Capture the cell that displays the provided text and extract its [x, y] central coordinate. 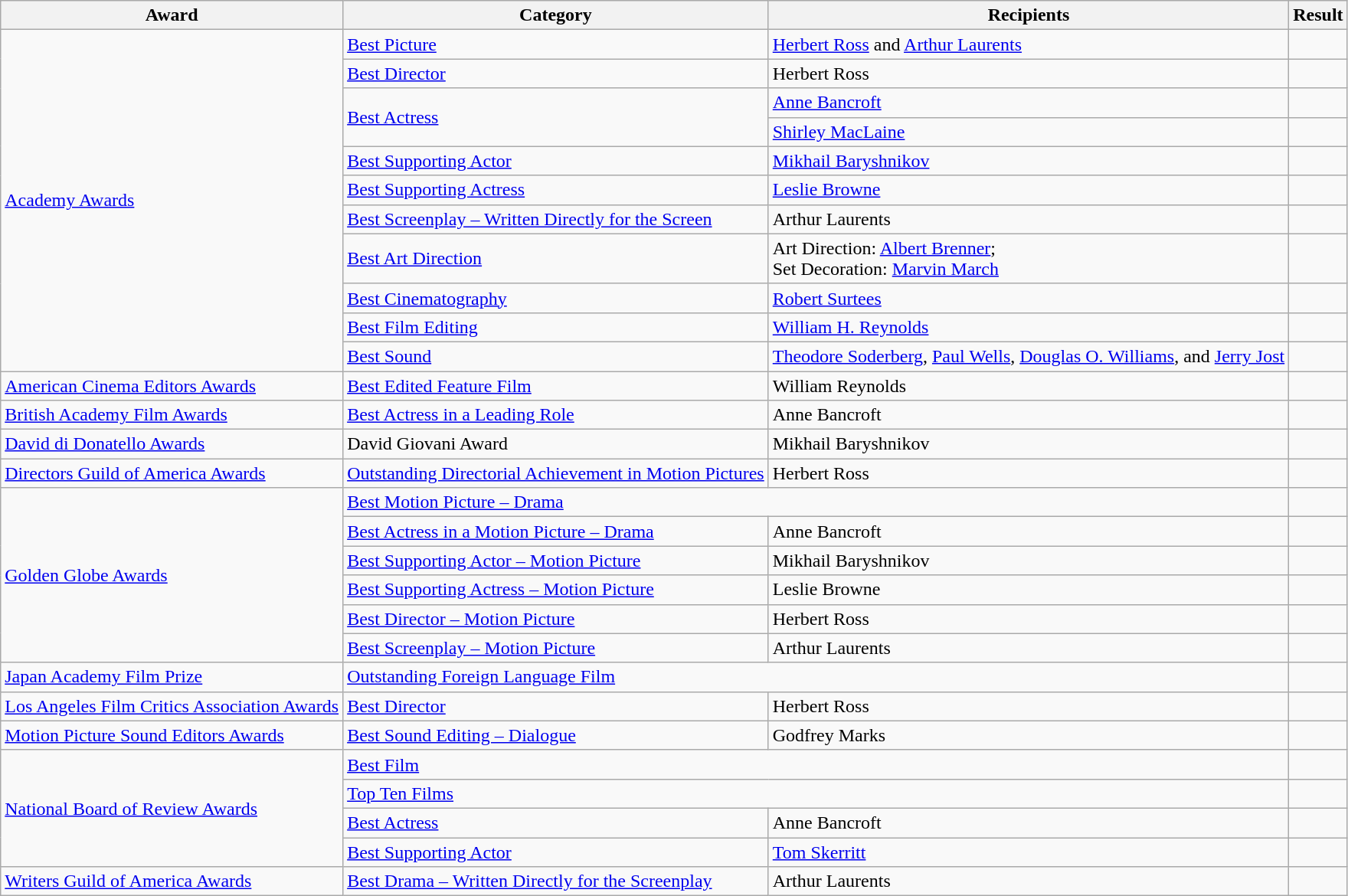
Academy Awards [172, 201]
Writers Guild of America Awards [172, 881]
Best Supporting Actress [556, 190]
Best Supporting Actor – Motion Picture [556, 561]
Tom Skerritt [1028, 852]
Golden Globe Awards [172, 575]
Best Sound Editing – Dialogue [556, 735]
Best Screenplay – Written Directly for the Screen [556, 219]
Best Director – Motion Picture [556, 619]
Outstanding Foreign Language Film [816, 677]
William Reynolds [1028, 385]
Best Motion Picture – Drama [816, 502]
Godfrey Marks [1028, 735]
National Board of Review Awards [172, 808]
American Cinema Editors Awards [172, 385]
Best Drama – Written Directly for the Screenplay [556, 881]
Recipients [1028, 15]
Best Edited Feature Film [556, 385]
Best Screenplay – Motion Picture [556, 648]
Outstanding Directorial Achievement in Motion Pictures [556, 473]
Los Angeles Film Critics Association Awards [172, 706]
Best Film [816, 764]
Best Film Editing [556, 327]
British Academy Film Awards [172, 415]
Best Supporting Actress – Motion Picture [556, 590]
Directors Guild of America Awards [172, 473]
Shirley MacLaine [1028, 132]
David Giovani Award [556, 444]
Best Art Direction [556, 259]
Robert Surtees [1028, 298]
Category [556, 15]
Theodore Soderberg, Paul Wells, Douglas O. Williams, and Jerry Jost [1028, 356]
Result [1318, 15]
Award [172, 15]
Art Direction: Albert Brenner; Set Decoration: Marvin March [1028, 259]
David di Donatello Awards [172, 444]
William H. Reynolds [1028, 327]
Motion Picture Sound Editors Awards [172, 735]
Top Ten Films [816, 793]
Best Cinematography [556, 298]
Best Picture [556, 44]
Best Sound [556, 356]
Herbert Ross and Arthur Laurents [1028, 44]
Japan Academy Film Prize [172, 677]
Best Actress in a Leading Role [556, 415]
Best Actress in a Motion Picture – Drama [556, 531]
